Extract the (X, Y) coordinate from the center of the cell holding the provided text.  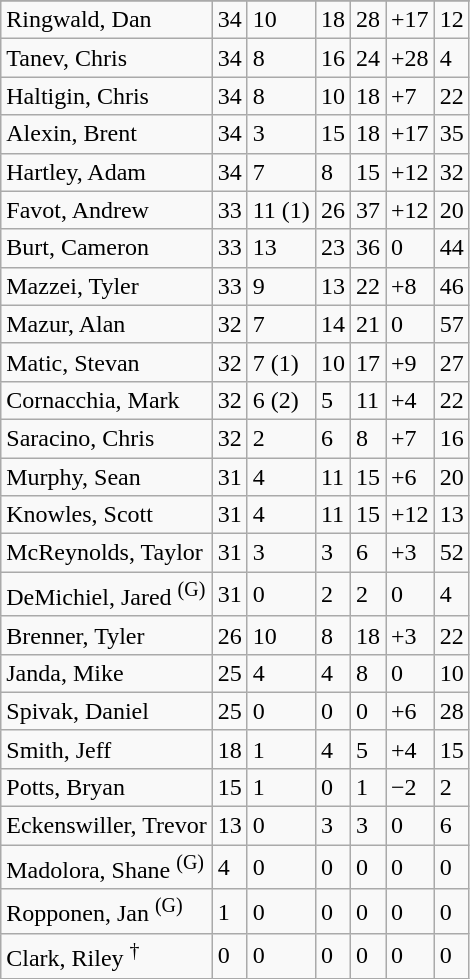
Janda, Mike (106, 673)
44 (452, 248)
Brenner, Tyler (106, 635)
27 (452, 362)
+8 (410, 286)
24 (368, 58)
Ropponen, Jan (G) (106, 912)
Alexin, Brent (106, 134)
Cornacchia, Mark (106, 400)
52 (452, 553)
Hartley, Adam (106, 172)
Spivak, Daniel (106, 711)
Madolora, Shane (G) (106, 868)
11 (1) (281, 210)
14 (332, 324)
Ringwald, Dan (106, 20)
17 (368, 362)
46 (452, 286)
Eckenswiller, Trevor (106, 826)
Tanev, Chris (106, 58)
37 (368, 210)
Murphy, Sean (106, 477)
Clark, Riley † (106, 956)
Burt, Cameron (106, 248)
Smith, Jeff (106, 749)
Favot, Andrew (106, 210)
57 (452, 324)
Potts, Bryan (106, 787)
21 (368, 324)
Saracino, Chris (106, 438)
Matic, Stevan (106, 362)
−2 (410, 787)
Mazur, Alan (106, 324)
9 (281, 286)
+28 (410, 58)
Mazzei, Tyler (106, 286)
McReynolds, Taylor (106, 553)
+9 (410, 362)
36 (368, 248)
Haltigin, Chris (106, 96)
7 (1) (281, 362)
12 (452, 20)
6 (2) (281, 400)
35 (452, 134)
DeMichiel, Jared (G) (106, 594)
Knowles, Scott (106, 515)
23 (332, 248)
